Locate the cell with the specified text and output its (X, Y) center coordinate. 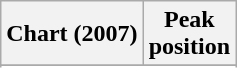
Chart (2007) (72, 34)
Peakposition (189, 34)
